Locate the cell with the specified text and output its (x, y) center coordinate. 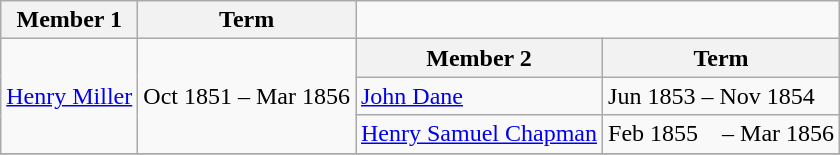
Member 2 (480, 58)
Feb 1855 – Mar 1856 (722, 134)
Oct 1851 – Mar 1856 (247, 96)
Henry Miller (70, 96)
Jun 1853 – Nov 1854 (722, 96)
Henry Samuel Chapman (480, 134)
John Dane (480, 96)
Member 1 (70, 20)
